Pinpoint the cell where the given text exists, returning its (x, y) midpoint coordinate. 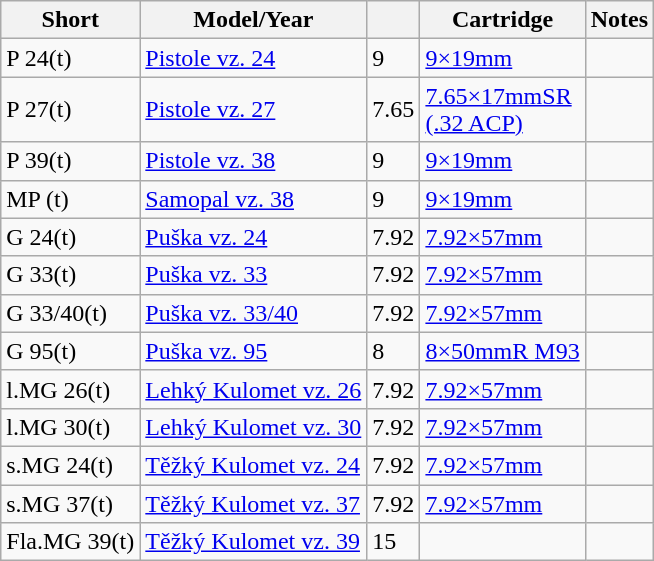
G 33(t) (70, 275)
7.65 (394, 110)
Short (70, 20)
Puška vz. 95 (254, 351)
Těžký Kulomet vz. 37 (254, 503)
Notes (619, 20)
Lehký Kulomet vz. 30 (254, 427)
15 (394, 542)
s.MG 24(t) (70, 465)
7.65×17mmSR(.32 ACP) (502, 110)
Cartridge (502, 20)
Těžký Kulomet vz. 39 (254, 542)
G 95(t) (70, 351)
Puška vz. 24 (254, 237)
G 24(t) (70, 237)
P 39(t) (70, 161)
Fla.MG 39(t) (70, 542)
G 33/40(t) (70, 313)
P 24(t) (70, 58)
Pistole vz. 27 (254, 110)
l.MG 26(t) (70, 389)
MP (t) (70, 199)
Puška vz. 33/40 (254, 313)
Samopal vz. 38 (254, 199)
Model/Year (254, 20)
Pistole vz. 24 (254, 58)
P 27(t) (70, 110)
Těžký Kulomet vz. 24 (254, 465)
8 (394, 351)
s.MG 37(t) (70, 503)
Puška vz. 33 (254, 275)
l.MG 30(t) (70, 427)
Pistole vz. 38 (254, 161)
Lehký Kulomet vz. 26 (254, 389)
8×50mmR M93 (502, 351)
